Extract the (X, Y) coordinate from the center of the cell holding the provided text.  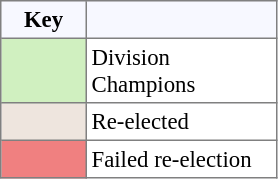
Division Champions (181, 70)
Failed re-election (181, 159)
Key (44, 20)
Re-elected (181, 122)
